Capture the cell that displays the provided text and extract its (X, Y) central coordinate. 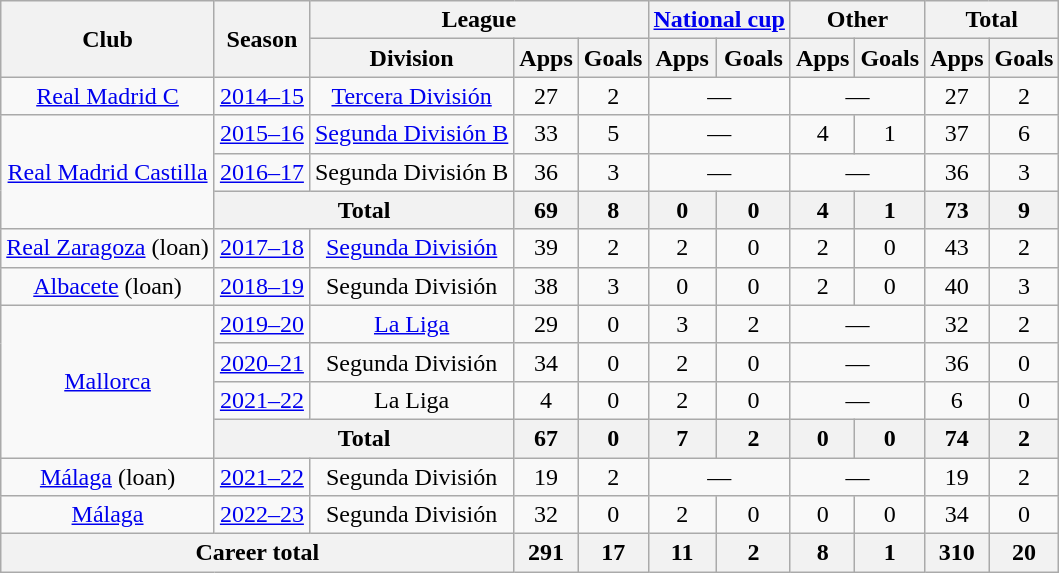
2022–23 (262, 515)
2020–21 (262, 362)
Real Madrid Castilla (108, 172)
Real Madrid C (108, 96)
Albacete (loan) (108, 286)
74 (957, 438)
291 (546, 553)
Season (262, 39)
310 (957, 553)
2019–20 (262, 324)
National cup (719, 20)
33 (546, 134)
69 (546, 210)
7 (682, 438)
43 (957, 248)
2017–18 (262, 248)
2014–15 (262, 96)
League (478, 20)
Club (108, 39)
11 (682, 553)
Career total (258, 553)
Division (411, 58)
2015–16 (262, 134)
9 (1024, 210)
38 (546, 286)
67 (546, 438)
2016–17 (262, 172)
Tercera División (411, 96)
37 (957, 134)
5 (613, 134)
39 (546, 248)
Mallorca (108, 381)
40 (957, 286)
Other (857, 20)
2018–19 (262, 286)
20 (1024, 553)
17 (613, 553)
Málaga (108, 515)
29 (546, 324)
Real Zaragoza (loan) (108, 248)
73 (957, 210)
Málaga (loan) (108, 477)
